Pinpoint the cell where the given text exists, returning its [x, y] midpoint coordinate. 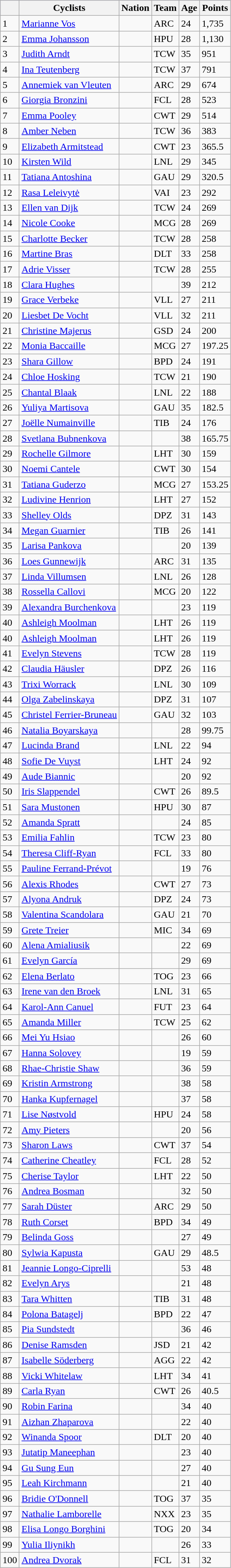
Tara Whitten [69, 1299]
951 [215, 54]
141 [215, 530]
Carla Ryan [69, 1391]
Marianne Vos [69, 23]
Andrea Bosman [69, 1191]
Emma Johansson [69, 39]
Amanda Spratt [69, 822]
Evelyn Arys [69, 1283]
Nathalie Lamborelle [69, 1514]
Judith Arndt [69, 54]
NXX [165, 1514]
Team [165, 8]
Elisa Longo Borghini [69, 1529]
93 [10, 1453]
Nation [135, 8]
128 [215, 576]
48.5 [215, 1253]
14 [10, 223]
JSD [165, 1345]
255 [215, 269]
Sofie De Vuyst [69, 761]
Emilia Fahlin [69, 838]
51 [10, 807]
7 [10, 115]
67 [10, 1053]
Hanka Kupfernagel [69, 1099]
Emma Pooley [69, 115]
Leah Kirchmann [69, 1483]
15 [10, 239]
81 [10, 1268]
Sarah Düster [69, 1207]
83 [10, 1299]
MIC [165, 930]
Evelyn Stevens [69, 653]
61 [10, 961]
Joëlle Numainville [69, 423]
Ina Teutenberg [69, 69]
AGG [165, 1360]
Andrea Dvorak [69, 1560]
57 [10, 899]
Alexis Rhodes [69, 884]
Trixi Worrack [69, 684]
Isabelle Söderberg [69, 1360]
Natalia Boyarskaya [69, 730]
Lucinda Brand [69, 746]
Linda Villumsen [69, 576]
Ludivine Henrion [69, 500]
84 [10, 1314]
Amber Neben [69, 131]
Christine Majerus [69, 331]
Age [189, 8]
Rhae-Christie Shaw [69, 1068]
3 [10, 54]
345 [215, 161]
Theresa Cliff-Ryan [69, 853]
Hanna Solovey [69, 1053]
Denise Ramsden [69, 1345]
165.75 [215, 438]
Pia Sundstedt [69, 1329]
96 [10, 1499]
176 [215, 423]
Amy Pieters [69, 1130]
44 [10, 700]
791 [215, 69]
1,735 [215, 23]
95 [10, 1483]
75 [10, 1176]
86 [10, 1345]
Aude Biannic [69, 776]
212 [215, 285]
514 [215, 115]
122 [215, 592]
Bridie O'Donnell [69, 1499]
Polona Batagelj [69, 1314]
89 [10, 1391]
Grace Verbeke [69, 300]
Cyclists [69, 8]
Svetlana Bubnenkova [69, 438]
Cherise Taylor [69, 1176]
Tatiana Antoshina [69, 177]
Christel Ferrier-Bruneau [69, 715]
12 [10, 193]
Elena Berlato [69, 976]
139 [215, 546]
72 [10, 1130]
Ruth Corset [69, 1222]
190 [215, 377]
152 [215, 500]
Gu Sung Eun [69, 1468]
292 [215, 193]
Sharon Laws [69, 1145]
82 [10, 1283]
1 [10, 23]
Vicki Whitelaw [69, 1375]
Pauline Ferrand-Prévot [69, 868]
107 [215, 700]
Shelley Olds [69, 515]
78 [10, 1222]
Chloe Hosking [69, 377]
Clara Hughes [69, 285]
Charlotte Becker [69, 239]
Chantal Blaak [69, 392]
99.75 [215, 730]
Rasa Leleivytė [69, 193]
Yuliya Martisova [69, 407]
98 [10, 1529]
6 [10, 100]
45 [10, 715]
FUT [165, 1007]
Alyona Andruk [69, 899]
116 [215, 669]
Monia Baccaille [69, 346]
523 [215, 100]
89.5 [215, 792]
VAI [165, 193]
Liesbet De Vocht [69, 315]
365.5 [215, 146]
Rossella Callovi [69, 592]
Valentina Scandolara [69, 914]
100 [10, 1560]
Alexandra Burchenkova [69, 607]
1,130 [215, 39]
63 [10, 992]
Annemiek van Vleuten [69, 85]
Jutatip Maneephan [69, 1453]
Evelyn García [69, 961]
5 [10, 85]
320.5 [215, 177]
Amanda Miller [69, 1022]
182.5 [215, 407]
90 [10, 1406]
154 [215, 469]
143 [215, 515]
200 [215, 331]
Loes Gunnewijk [69, 561]
9 [10, 146]
Catherine Cheatley [69, 1160]
Giorgia Bronzini [69, 100]
79 [10, 1237]
GSD [165, 331]
Yulia Iliynikh [69, 1545]
135 [215, 561]
Noemi Cantele [69, 469]
Karol-Ann Canuel [69, 1007]
18 [10, 285]
77 [10, 1207]
109 [215, 684]
Winanda Spoor [69, 1437]
Sara Mustonen [69, 807]
Lise Nøstvold [69, 1114]
16 [10, 254]
10 [10, 161]
159 [215, 454]
91 [10, 1421]
Iris Slappendel [69, 792]
Kristin Armstrong [69, 1084]
191 [215, 361]
2 [10, 39]
88 [10, 1375]
Jeannie Longo-Ciprelli [69, 1268]
55 [10, 868]
Olga Zabelinskaya [69, 700]
Mei Yu Hsiao [69, 1038]
153.25 [215, 484]
40.5 [215, 1391]
17 [10, 269]
Kirsten Wild [69, 161]
Sylwia Kapusta [69, 1253]
Nicole Cooke [69, 223]
Ellen van Dijk [69, 208]
Tatiana Guderzo [69, 484]
197.25 [215, 346]
Robin Farina [69, 1406]
71 [10, 1114]
Irene van den Broek [69, 992]
Aizhan Zhaparova [69, 1421]
Shara Gillow [69, 361]
74 [10, 1160]
Martine Bras [69, 254]
Adrie Visser [69, 269]
Grete Treier [69, 930]
8 [10, 131]
13 [10, 208]
188 [215, 392]
Rochelle Gilmore [69, 454]
383 [215, 131]
Belinda Goss [69, 1237]
Claudia Häusler [69, 669]
11 [10, 177]
Points [215, 8]
99 [10, 1545]
Alena Amialiusik [69, 945]
Larisa Pankova [69, 546]
Megan Guarnier [69, 530]
43 [10, 684]
674 [215, 85]
Elizabeth Armitstead [69, 146]
4 [10, 69]
97 [10, 1514]
103 [215, 715]
68 [10, 1068]
